Return the (X, Y) coordinate for the center point of the cell that contains the specified text.  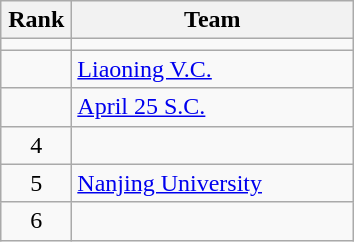
Rank (36, 20)
4 (36, 145)
April 25 S.C. (212, 107)
Liaoning V.C. (212, 69)
Team (212, 20)
Nanjing University (212, 183)
6 (36, 221)
5 (36, 183)
